Detect which cell encompasses the target text, then output its [X, Y] center coordinate. 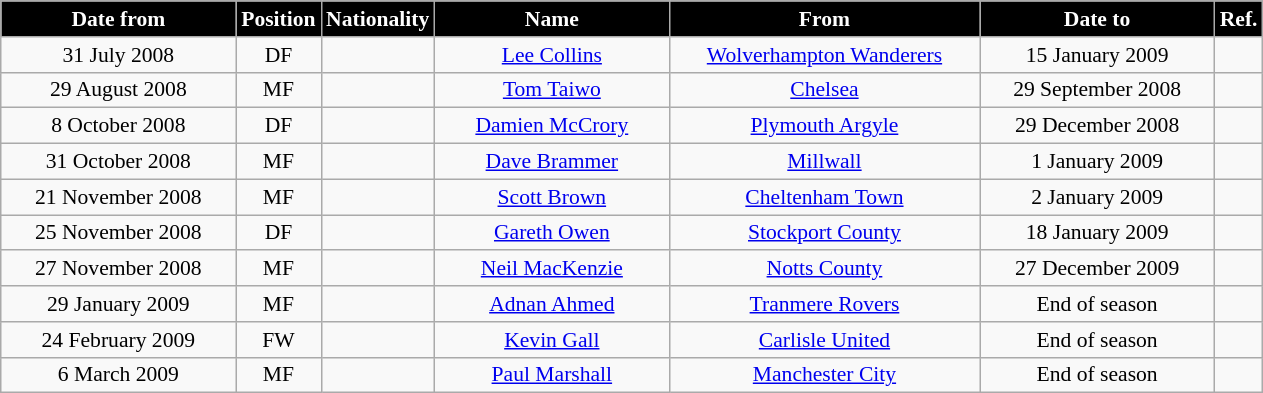
Name [552, 19]
Neil MacKenzie [552, 269]
Carlisle United [824, 340]
29 August 2008 [118, 90]
29 January 2009 [118, 304]
25 November 2008 [118, 233]
Damien McCrory [552, 126]
31 October 2008 [118, 162]
Lee Collins [552, 55]
Stockport County [824, 233]
Date to [1098, 19]
29 December 2008 [1098, 126]
Paul Marshall [552, 375]
27 November 2008 [118, 269]
Tranmere Rovers [824, 304]
Scott Brown [552, 197]
Plymouth Argyle [824, 126]
Cheltenham Town [824, 197]
8 October 2008 [118, 126]
Date from [118, 19]
6 March 2009 [118, 375]
29 September 2008 [1098, 90]
Notts County [824, 269]
Tom Taiwo [552, 90]
Gareth Owen [552, 233]
Position [278, 19]
Nationality [378, 19]
Ref. [1239, 19]
21 November 2008 [118, 197]
18 January 2009 [1098, 233]
From [824, 19]
31 July 2008 [118, 55]
Adnan Ahmed [552, 304]
Manchester City [824, 375]
15 January 2009 [1098, 55]
Dave Brammer [552, 162]
27 December 2009 [1098, 269]
2 January 2009 [1098, 197]
FW [278, 340]
1 January 2009 [1098, 162]
24 February 2009 [118, 340]
Wolverhampton Wanderers [824, 55]
Chelsea [824, 90]
Millwall [824, 162]
Kevin Gall [552, 340]
